Provide the (x, y) coordinate of the cell's center where the given text is located.  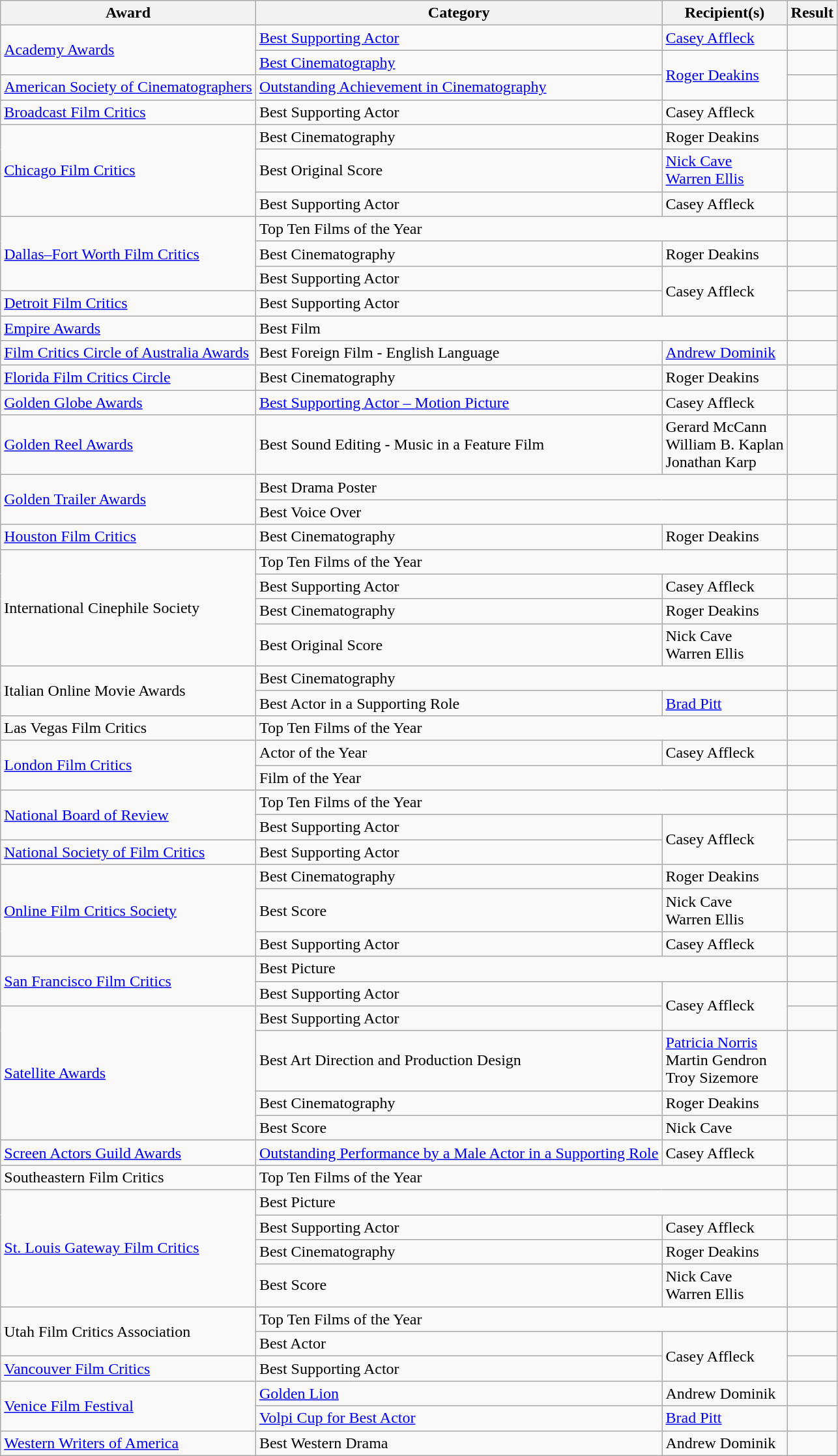
Result (812, 13)
Venice Film Festival (128, 1406)
National Society of Film Critics (128, 852)
Volpi Cup for Best Actor (459, 1418)
San Francisco Film Critics (128, 981)
Category (459, 13)
Dallas–Fort Worth Film Critics (128, 253)
International Cinephile Society (128, 607)
Outstanding Performance by a Male Actor in a Supporting Role (459, 1152)
Best Film (521, 328)
Best Supporting Actor – Motion Picture (459, 403)
Houston Film Critics (128, 537)
Golden Trailer Awards (128, 500)
Best Actor (459, 1344)
Las Vegas Film Critics (128, 728)
Chicago Film Critics (128, 171)
Southeastern Film Critics (128, 1177)
Actor of the Year (459, 752)
Film of the Year (521, 777)
Best Sound Editing - Music in a Feature Film (459, 445)
Best Foreign Film - English Language (459, 353)
Film Critics Circle of Australia Awards (128, 353)
St. Louis Gateway Film Critics (128, 1248)
Empire Awards (128, 328)
Award (128, 13)
Best Voice Over (521, 512)
Best Western Drama (459, 1443)
Florida Film Critics Circle (128, 378)
Academy Awards (128, 50)
Utah Film Critics Association (128, 1332)
Best Drama Poster (521, 487)
Best Actor in a Supporting Role (459, 703)
Outstanding Achievement in Cinematography (459, 87)
Gerard McCannWilliam B. KaplanJonathan Karp (725, 445)
Online Film Critics Society (128, 911)
Patricia NorrisMartin GendronTroy Sizemore (725, 1061)
Screen Actors Guild Awards (128, 1152)
London Film Critics (128, 765)
Western Writers of America (128, 1443)
National Board of Review (128, 815)
Golden Reel Awards (128, 445)
Golden Globe Awards (128, 403)
Detroit Film Critics (128, 303)
Recipient(s) (725, 13)
Vancouver Film Critics (128, 1369)
American Society of Cinematographers (128, 87)
Broadcast Film Critics (128, 112)
Italian Online Movie Awards (128, 691)
Best Art Direction and Production Design (459, 1061)
Golden Lion (459, 1393)
Satellite Awards (128, 1073)
Nick Cave (725, 1128)
